For the text-containing cell, return its midpoint in (x, y) coordinate format. 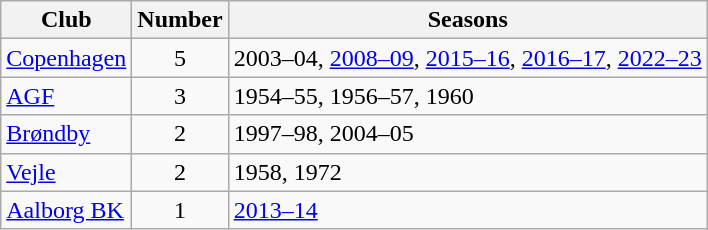
3 (180, 96)
Club (66, 20)
1997–98, 2004–05 (468, 134)
Copenhagen (66, 58)
1954–55, 1956–57, 1960 (468, 96)
1958, 1972 (468, 172)
5 (180, 58)
Vejle (66, 172)
Number (180, 20)
Seasons (468, 20)
Aalborg BK (66, 210)
AGF (66, 96)
2013–14 (468, 210)
2003–04, 2008–09, 2015–16, 2016–17, 2022–23 (468, 58)
Brøndby (66, 134)
1 (180, 210)
